Extract the [X, Y] coordinate from the center of the cell holding the provided text.  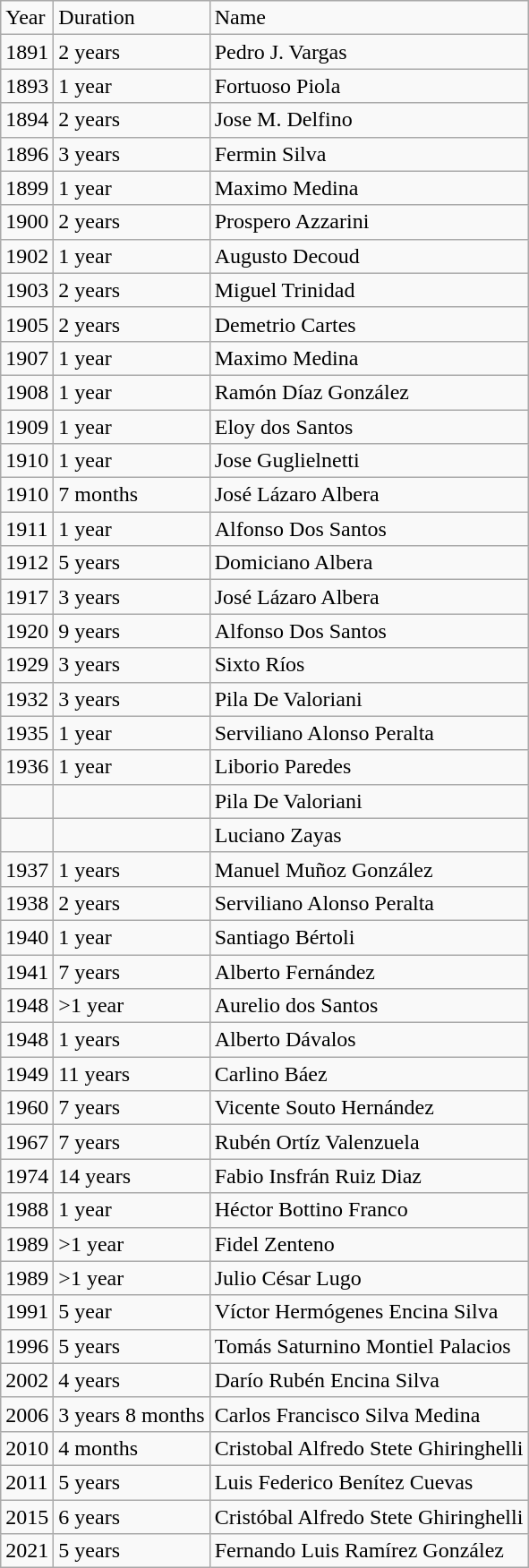
1902 [27, 256]
Domiciano Albera [369, 563]
Prospero Azzarini [369, 222]
1991 [27, 1312]
1996 [27, 1346]
2021 [27, 1551]
1891 [27, 52]
1937 [27, 869]
1967 [27, 1142]
1909 [27, 427]
6 years [132, 1517]
1935 [27, 733]
Sixto Ríos [369, 665]
Name [369, 18]
Jose M. Delfino [369, 120]
1917 [27, 597]
Aurelio dos Santos [369, 1006]
4 months [132, 1448]
Fidel Zenteno [369, 1244]
Vicente Souto Hernández [369, 1108]
2011 [27, 1482]
1908 [27, 392]
Duration [132, 18]
Víctor Hermógenes Encina Silva [369, 1312]
1920 [27, 631]
Cristóbal Alfredo Stete Ghiringhelli [369, 1517]
1941 [27, 971]
3 years 8 months [132, 1414]
1905 [27, 324]
Luciano Zayas [369, 835]
Fermin Silva [369, 154]
Jose Guglielnetti [369, 461]
1900 [27, 222]
1894 [27, 120]
Fabio Insfrán Ruiz Diaz [369, 1176]
Carlino Báez [369, 1074]
1949 [27, 1074]
Luis Federico Benítez Cuevas [369, 1482]
Pedro J. Vargas [369, 52]
2010 [27, 1448]
1960 [27, 1108]
Eloy dos Santos [369, 427]
Fernando Luis Ramírez González [369, 1551]
14 years [132, 1176]
1896 [27, 154]
1932 [27, 699]
1907 [27, 358]
1912 [27, 563]
2015 [27, 1517]
5 year [132, 1312]
Ramón Díaz González [369, 392]
1893 [27, 86]
2002 [27, 1380]
Héctor Bottino Franco [369, 1210]
2006 [27, 1414]
1938 [27, 903]
4 years [132, 1380]
Liborio Paredes [369, 767]
Tomás Saturnino Montiel Palacios [369, 1346]
1929 [27, 665]
Santiago Bértoli [369, 937]
Cristobal Alfredo Stete Ghiringhelli [369, 1448]
Rubén Ortíz Valenzuela [369, 1142]
Alberto Fernández [369, 971]
Darío Rubén Encina Silva [369, 1380]
9 years [132, 631]
Julio César Lugo [369, 1278]
Miguel Trinidad [369, 290]
1988 [27, 1210]
1940 [27, 937]
Fortuoso Piola [369, 86]
7 months [132, 495]
1911 [27, 529]
Year [27, 18]
1903 [27, 290]
Augusto Decoud [369, 256]
1936 [27, 767]
Demetrio Cartes [369, 324]
1899 [27, 188]
Alberto Dávalos [369, 1040]
Manuel Muñoz González [369, 869]
11 years [132, 1074]
1974 [27, 1176]
Carlos Francisco Silva Medina [369, 1414]
